Locate the cell with the specified text and output its [x, y] center coordinate. 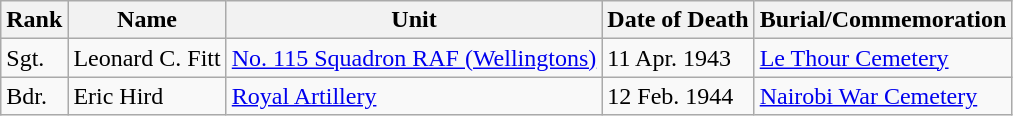
Le Thour Cemetery [883, 58]
Bdr. [34, 96]
Burial/Commemoration [883, 20]
Royal Artillery [414, 96]
Rank [34, 20]
Eric Hird [147, 96]
Name [147, 20]
Date of Death [678, 20]
Leonard C. Fitt [147, 58]
12 Feb. 1944 [678, 96]
Sgt. [34, 58]
Unit [414, 20]
11 Apr. 1943 [678, 58]
Nairobi War Cemetery [883, 96]
No. 115 Squadron RAF (Wellingtons) [414, 58]
